Extract the (X, Y) coordinate from the center of the cell holding the provided text.  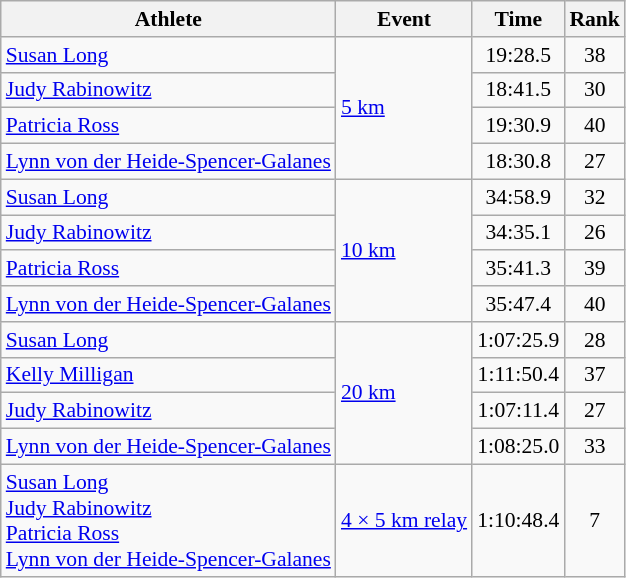
19:28.5 (518, 55)
5 km (404, 108)
Kelly Milligan (168, 375)
35:41.3 (518, 269)
4 × 5 km relay (404, 520)
39 (594, 269)
18:41.5 (518, 90)
7 (594, 520)
1:08:25.0 (518, 447)
Event (404, 19)
37 (594, 375)
Rank (594, 19)
18:30.8 (518, 162)
32 (594, 197)
34:35.1 (518, 233)
28 (594, 340)
10 km (404, 250)
19:30.9 (518, 126)
20 km (404, 393)
34:58.9 (518, 197)
33 (594, 447)
Time (518, 19)
30 (594, 90)
1:07:11.4 (518, 411)
Susan LongJudy RabinowitzPatricia RossLynn von der Heide-Spencer-Galanes (168, 520)
1:11:50.4 (518, 375)
1:07:25.9 (518, 340)
38 (594, 55)
35:47.4 (518, 304)
26 (594, 233)
Athlete (168, 19)
1:10:48.4 (518, 520)
